From the cell containing the given text, extract its center point as [X, Y] coordinate. 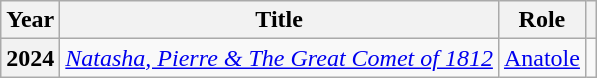
Role [542, 20]
Title [280, 20]
2024 [30, 58]
Natasha, Pierre & The Great Comet of 1812 [280, 58]
Anatole [542, 58]
Year [30, 20]
